Pinpoint the cell where the given text exists, returning its [x, y] midpoint coordinate. 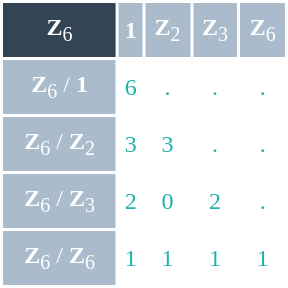
0 [168, 201]
Z3 [216, 30]
Z2 [168, 30]
Z6 / Z6 [60, 258]
Z6 / Z3 [60, 201]
Z6 / 1 [60, 87]
6 [130, 87]
Z6 / Z2 [60, 144]
